Search for the cell housing the specified text and yield its (x, y) center coordinate. 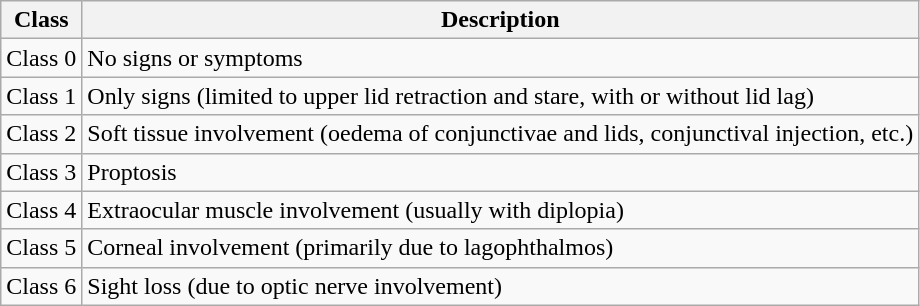
Class (42, 20)
Class 1 (42, 96)
Sight loss (due to optic nerve involvement) (500, 286)
Class 5 (42, 248)
Proptosis (500, 172)
Class 4 (42, 210)
Class 2 (42, 134)
Class 6 (42, 286)
Soft tissue involvement (oedema of conjunctivae and lids, conjunctival injection, etc.) (500, 134)
Description (500, 20)
Class 3 (42, 172)
No signs or symptoms (500, 58)
Extraocular muscle involvement (usually with diplopia) (500, 210)
Class 0 (42, 58)
Corneal involvement (primarily due to lagophthalmos) (500, 248)
Only signs (limited to upper lid retraction and stare, with or without lid lag) (500, 96)
